Search for the cell housing the specified text and yield its [X, Y] center coordinate. 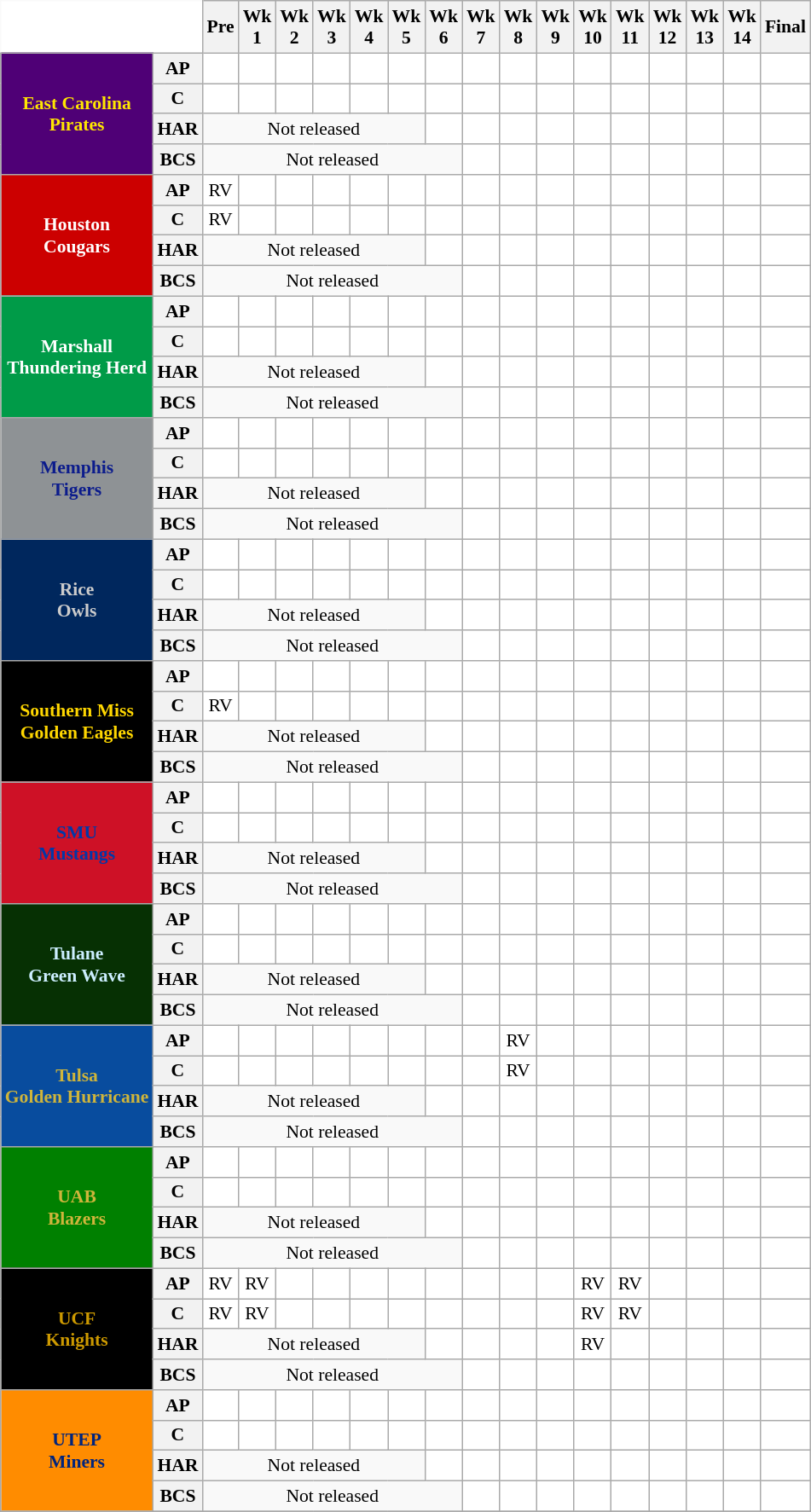
TulaneGreen Wave [77, 965]
UCFKnights [77, 1329]
Wk3 [332, 27]
Wk13 [704, 27]
RiceOwls [77, 600]
Southern MissGolden Eagles [77, 721]
Wk12 [668, 27]
Final [785, 27]
HoustonCougars [77, 235]
UABBlazers [77, 1208]
UTEPMiners [77, 1451]
Wk5 [406, 27]
Wk11 [630, 27]
Wk10 [593, 27]
Wk7 [481, 27]
Wk9 [555, 27]
MarshallThundering Herd [77, 356]
TulsaGolden Hurricane [77, 1086]
Wk2 [294, 27]
Wk1 [258, 27]
East CarolinaPirates [77, 113]
Wk8 [518, 27]
Wk6 [443, 27]
Pre [220, 27]
Wk14 [742, 27]
Wk4 [369, 27]
SMUMustangs [77, 843]
MemphisTigers [77, 478]
